Extract the (X, Y) coordinate from the center of the cell holding the provided text.  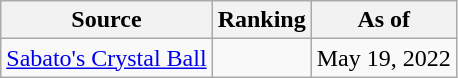
Sabato's Crystal Ball (106, 58)
As of (384, 20)
May 19, 2022 (384, 58)
Ranking (262, 20)
Source (106, 20)
